Provide the [x, y] coordinate of the cell's center where the given text is located.  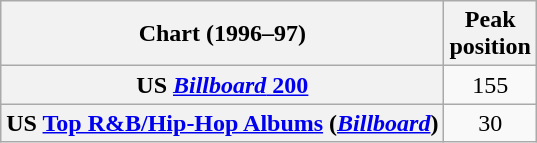
Chart (1996–97) [222, 34]
US Top R&B/Hip-Hop Albums (Billboard) [222, 123]
US Billboard 200 [222, 85]
155 [490, 85]
Peak position [490, 34]
30 [490, 123]
